Locate the cell with the specified text and output its (X, Y) center coordinate. 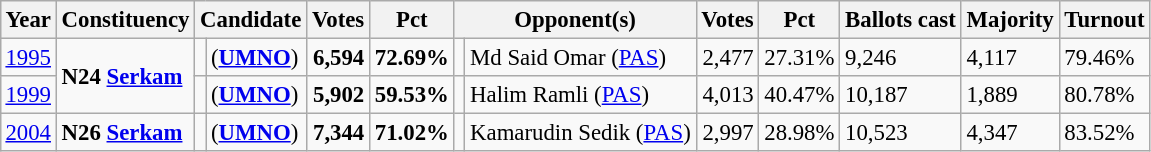
2,997 (728, 133)
28.98% (800, 133)
Year (28, 20)
83.52% (1104, 133)
4,117 (1010, 57)
10,523 (900, 133)
9,246 (900, 57)
59.53% (412, 95)
71.02% (412, 133)
4,013 (728, 95)
Md Said Omar (PAS) (580, 57)
N26 Serkam (125, 133)
2004 (28, 133)
Turnout (1104, 20)
1999 (28, 95)
1,889 (1010, 95)
Constituency (125, 20)
79.46% (1104, 57)
2,477 (728, 57)
72.69% (412, 57)
6,594 (338, 57)
1995 (28, 57)
Majority (1010, 20)
7,344 (338, 133)
Kamarudin Sedik (PAS) (580, 133)
40.47% (800, 95)
Candidate (251, 20)
Opponent(s) (575, 20)
10,187 (900, 95)
5,902 (338, 95)
80.78% (1104, 95)
27.31% (800, 57)
N24 Serkam (125, 76)
4,347 (1010, 133)
Ballots cast (900, 20)
Halim Ramli (PAS) (580, 95)
